Extract the (X, Y) coordinate from the center of the cell holding the provided text.  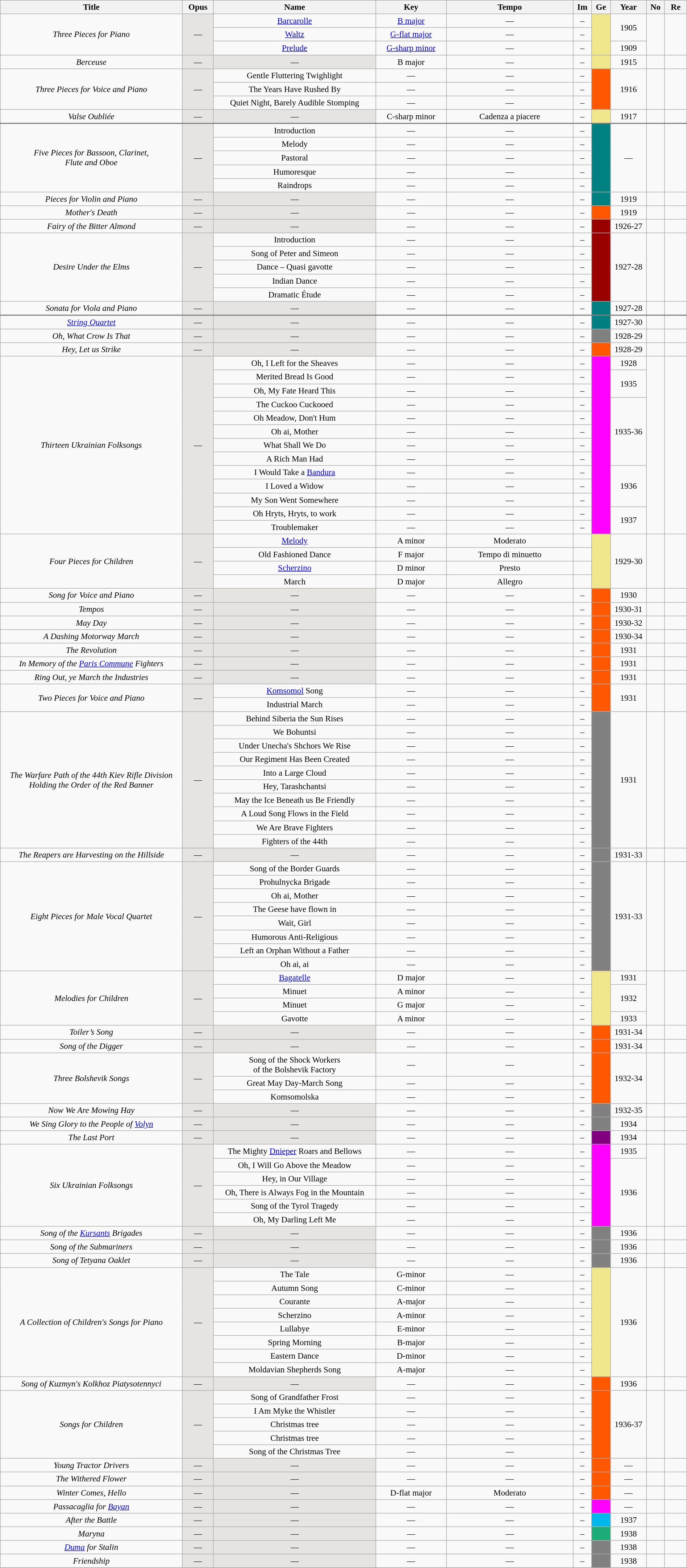
Gavotte (295, 1019)
Gentle Fluttering Twighlight (295, 76)
Now We Are Mowing Hay (91, 1110)
1932 (628, 998)
C-sharp minor (411, 117)
D-flat major (411, 1493)
Im (582, 7)
Presto (510, 568)
1936-37 (628, 1425)
March (295, 582)
B-major (411, 1343)
After the Battle (91, 1520)
Oh ai, ai (295, 964)
Song of the Submariners (91, 1247)
Behind Siberia the Sun Rises (295, 718)
The Geese have flown in (295, 909)
The Withered Flower (91, 1479)
Bagatelle (295, 978)
1909 (628, 48)
Autumn Song (295, 1288)
Winter Comes, Hello (91, 1493)
1916 (628, 89)
1926-27 (628, 226)
Song of the Shock Workers of the Bolshevik Factory (295, 1064)
Oh, I Left for the Sheaves (295, 363)
Passacaglia for Bayan (91, 1506)
In Memory of the Paris Commune Fighters (91, 664)
Oh, There is Always Fog in the Mountain (295, 1192)
1915 (628, 62)
A Dashing Motorway March (91, 637)
Under Unecha's Shchors We Rise (295, 746)
I Am Myke the Whistler (295, 1411)
The Last Port (91, 1138)
1932-34 (628, 1078)
May Day (91, 623)
Song of the Christmas Tree (295, 1452)
A-minor (411, 1315)
We Sing Glory to the People of Volyn (91, 1124)
What Shall We Do (295, 445)
Three Pieces for Voice and Piano (91, 89)
Komsomolska (295, 1097)
Song of Kuzmyn's Kolkhoz Piatysotennyci (91, 1384)
Spring Morning (295, 1343)
Pieces for Violin and Piano (91, 199)
Hey, in Our Village (295, 1179)
1917 (628, 117)
Komsomol Song (295, 691)
Eight Pieces for Male Vocal Quartet (91, 916)
Young Tractor Drivers (91, 1465)
The Years Have Rushed By (295, 89)
1929-30 (628, 562)
D-minor (411, 1356)
Year (628, 7)
Song of the Border Guards (295, 868)
Quiet Night, Barely Audible Stomping (295, 103)
Oh, What Crow Is That (91, 336)
G-minor (411, 1274)
1930-32 (628, 623)
C-minor (411, 1288)
Ge (601, 7)
Dramatic Étude (295, 295)
Troublemaker (295, 527)
Left an Orphan Without a Father (295, 951)
Humorous Anti-Religious (295, 937)
Song of the Digger (91, 1046)
Name (295, 7)
1933 (628, 1019)
Four Pieces for Children (91, 562)
Song of the Kursants Brigades (91, 1233)
Desire Under the Elms (91, 267)
1935-36 (628, 431)
1930-31 (628, 609)
Three Pieces for Piano (91, 35)
Sonata for Viola and Piano (91, 308)
Merited Bread Is Good (295, 377)
1930 (628, 596)
Valse Oubliée (91, 117)
Great May Day-March Song (295, 1083)
1928 (628, 363)
Indian Dance (295, 281)
Berceuse (91, 62)
Re (675, 7)
G major (411, 1005)
Industrial March (295, 705)
Tempo di minuetto (510, 555)
The Warfare Path of the 44th Kiev Rifle Division Holding the Order of the Red Banner (91, 780)
Title (91, 7)
Dance – Quasi gavotte (295, 267)
Songs for Children (91, 1425)
Maryna (91, 1534)
I Loved a Widow (295, 486)
Oh Hryts, Hryts, to work (295, 514)
Key (411, 7)
We Are Brave Fighters (295, 827)
Our Regiment Has Been Created (295, 759)
Hey, Let us Strike (91, 350)
Duma for Stalin (91, 1547)
1930-34 (628, 637)
Eastern Dance (295, 1356)
Prohulnycka Brigade (295, 882)
The Reapers are Harvesting on the Hillside (91, 855)
1905 (628, 28)
Three Bolshevik Songs (91, 1078)
D minor (411, 568)
G-flat major (411, 34)
Waltz (295, 34)
A Collection of Children's Songs for Piano (91, 1322)
Friendship (91, 1561)
Tempo (510, 7)
Fighters of the 44th (295, 841)
May the Ice Beneath us Be Friendly (295, 800)
Toiler’s Song (91, 1033)
Humoresque (295, 172)
E-minor (411, 1329)
Courante (295, 1302)
Oh Meadow, Don't Hum (295, 418)
Barcarolle (295, 21)
Wait, Girl (295, 923)
G-sharp minor (411, 48)
Oh, My Darling Left Me (295, 1220)
Moldavian Shepherds Song (295, 1370)
Allegro (510, 582)
Lullabye (295, 1329)
The Cuckoo Cuckooed (295, 404)
Into a Large Cloud (295, 773)
I Would Take a Bandura (295, 472)
Fairy of the Bitter Almond (91, 226)
Oh, I Will Go Above the Meadow (295, 1165)
We Bohuntsi (295, 732)
Two Pieces for Voice and Piano (91, 698)
Ring Out, ye March the Industries (91, 677)
Pastoral (295, 158)
Song of Tetyana Oaklet (91, 1261)
Raindrops (295, 185)
Cadenza a piacere (510, 117)
Song of Peter and Simeon (295, 254)
Thirteen Ukrainian Folksongs (91, 445)
Old Fashioned Dance (295, 555)
1932-35 (628, 1110)
Six Ukrainian Folksongs (91, 1185)
String Quartet (91, 322)
A Loud Song Flows in the Field (295, 814)
Opus (198, 7)
The Revolution (91, 650)
The Mighty Dnieper Roars and Bellows (295, 1151)
1927-30 (628, 322)
My Son Went Somewhere (295, 500)
F major (411, 555)
Song of the Tyrol Tragedy (295, 1206)
Hey, Tarashchantsi (295, 787)
A Rich Man Had (295, 459)
No (655, 7)
The Tale (295, 1274)
Oh, My Fate Heard This (295, 391)
Prelude (295, 48)
Mother's Death (91, 213)
Song of Grandfather Frost (295, 1397)
Tempos (91, 609)
Five Pieces for Bassoon, Clarinet, Flute and Oboe (91, 158)
Melodies for Children (91, 998)
Song for Voice and Piano (91, 596)
